Pinpoint the cell where the given text exists, returning its [x, y] midpoint coordinate. 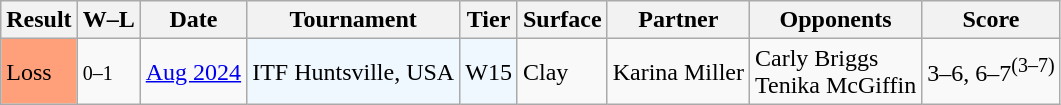
Aug 2024 [193, 72]
Tournament [354, 20]
0–1 [108, 72]
Result [39, 20]
Score [991, 20]
W–L [108, 20]
Surface [562, 20]
3–6, 6–7(3–7) [991, 72]
Date [193, 20]
Partner [678, 20]
Tier [489, 20]
Karina Miller [678, 72]
Loss [39, 72]
ITF Huntsville, USA [354, 72]
Clay [562, 72]
Carly Briggs Tenika McGiffin [836, 72]
W15 [489, 72]
Opponents [836, 20]
